Provide the [X, Y] coordinate of the cell's center where the given text is located.  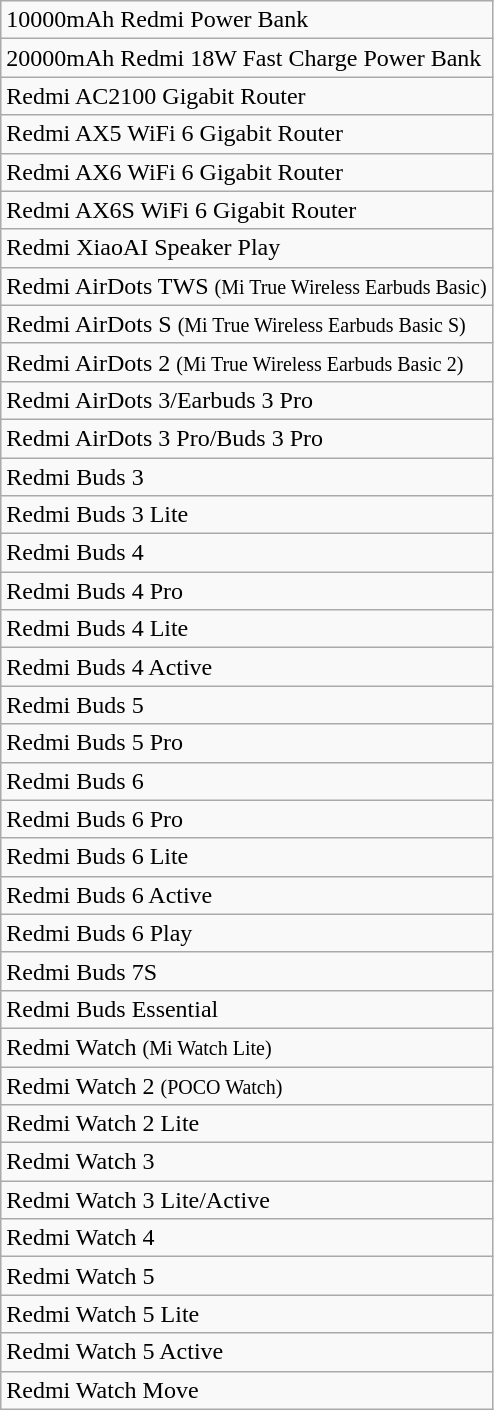
Redmi AX5 WiFi 6 Gigabit Router [246, 134]
Redmi Watch 5 Active [246, 1352]
Redmi Watch 3 Lite/Active [246, 1200]
Redmi Buds 6 Pro [246, 819]
Redmi Buds 5 [246, 705]
Redmi Buds 7S [246, 971]
Redmi Buds 6 [246, 781]
Redmi AC2100 Gigabit Router [246, 96]
Redmi Watch 3 [246, 1162]
10000mAh Redmi Power Bank [246, 20]
Redmi Watch 2 (POCO Watch) [246, 1085]
Redmi Buds 4 [246, 553]
Redmi AX6S WiFi 6 Gigabit Router [246, 210]
Redmi Buds 6 Lite [246, 857]
Redmi Buds 4 Lite [246, 629]
Redmi Buds 6 Play [246, 933]
Redmi AirDots 2 (Mi True Wireless Earbuds Basic 2) [246, 362]
Redmi Watch 2 Lite [246, 1124]
Redmi AX6 WiFi 6 Gigabit Router [246, 172]
Redmi Watch Move [246, 1390]
Redmi Buds 5 Pro [246, 743]
Redmi Buds 3 [246, 477]
Redmi Watch 4 [246, 1238]
Redmi XiaoAI Speaker Play [246, 248]
Redmi Buds 6 Active [246, 895]
Redmi Watch 5 Lite [246, 1314]
Redmi AirDots 3 Pro/Buds 3 Pro [246, 438]
Redmi Buds 3 Lite [246, 515]
Redmi Buds Essential [246, 1009]
20000mAh Redmi 18W Fast Charge Power Bank [246, 58]
Redmi Watch 5 [246, 1276]
Redmi AirDots S (Mi True Wireless Earbuds Basic S) [246, 324]
Redmi Buds 4 Pro [246, 591]
Redmi AirDots 3/Earbuds 3 Pro [246, 400]
Redmi Buds 4 Active [246, 667]
Redmi Watch (Mi Watch Lite) [246, 1047]
Redmi AirDots TWS (Mi True Wireless Earbuds Basic) [246, 286]
